Return the (X, Y) coordinate for the center point of the cell that contains the specified text.  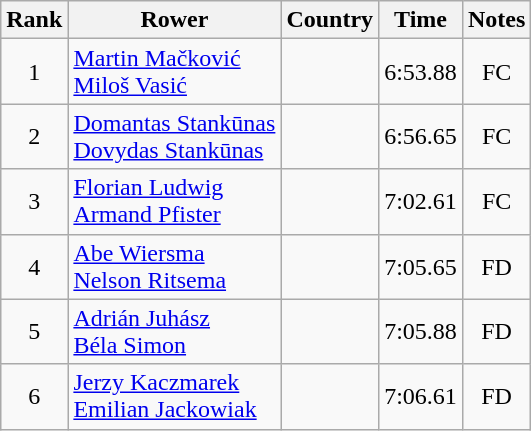
3 (34, 202)
7:02.61 (421, 202)
7:05.65 (421, 266)
Time (421, 20)
Abe WiersmaNelson Ritsema (174, 266)
1 (34, 72)
Florian LudwigArmand Pfister (174, 202)
Jerzy KaczmarekEmilian Jackowiak (174, 396)
Rank (34, 20)
6:53.88 (421, 72)
Martin MačkovićMiloš Vasić (174, 72)
Country (330, 20)
Adrián JuhászBéla Simon (174, 332)
5 (34, 332)
7:05.88 (421, 332)
2 (34, 136)
Notes (496, 20)
4 (34, 266)
6:56.65 (421, 136)
Rower (174, 20)
Domantas StankūnasDovydas Stankūnas (174, 136)
6 (34, 396)
7:06.61 (421, 396)
